Extract the (X, Y) coordinate from the center of the cell holding the provided text.  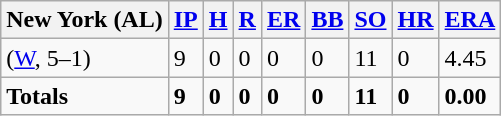
4.45 (470, 58)
New York (AL) (84, 20)
(W, 5–1) (84, 58)
IP (186, 20)
HR (416, 20)
ER (283, 20)
ERA (470, 20)
Totals (84, 96)
0.00 (470, 96)
SO (370, 20)
H (218, 20)
R (247, 20)
BB (328, 20)
